Return [x, y] of the center of cell containing provided text 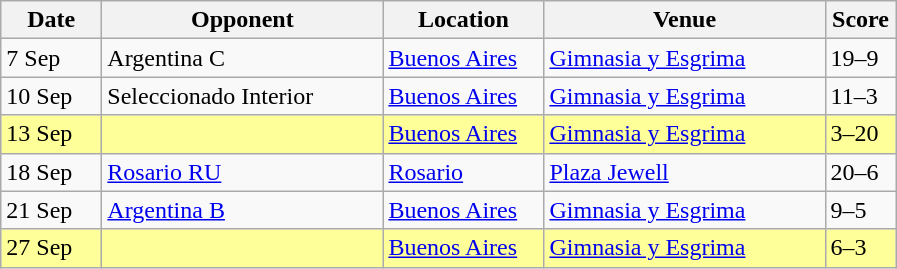
Plaza Jewell [684, 172]
13 Sep [52, 134]
9–5 [860, 210]
Rosario RU [242, 172]
19–9 [860, 58]
18 Sep [52, 172]
21 Sep [52, 210]
Argentina B [242, 210]
Argentina C [242, 58]
10 Sep [52, 96]
Date [52, 20]
Opponent [242, 20]
11–3 [860, 96]
6–3 [860, 248]
7 Sep [52, 58]
20–6 [860, 172]
Score [860, 20]
3–20 [860, 134]
Rosario [464, 172]
Location [464, 20]
27 Sep [52, 248]
Venue [684, 20]
Seleccionado Interior [242, 96]
